Output the (x, y) coordinate of the center of the cell containing the given text.  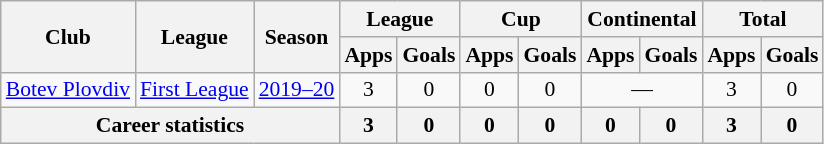
Club (68, 36)
Botev Plovdiv (68, 90)
Total (762, 19)
2019–20 (297, 90)
First League (194, 90)
Continental (642, 19)
Career statistics (170, 126)
Cup (520, 19)
Season (297, 36)
— (642, 90)
